Return [X, Y] of the center of cell containing provided text 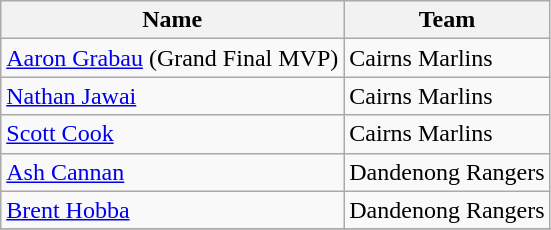
Ash Cannan [172, 172]
Aaron Grabau (Grand Final MVP) [172, 58]
Nathan Jawai [172, 96]
Team [447, 20]
Brent Hobba [172, 210]
Scott Cook [172, 134]
Name [172, 20]
